Return the (X, Y) coordinate for the center point of the cell that contains the specified text.  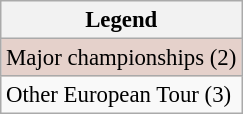
Other European Tour (3) (122, 95)
Major championships (2) (122, 58)
Legend (122, 20)
